For the text-containing cell, return its midpoint in [X, Y] coordinate format. 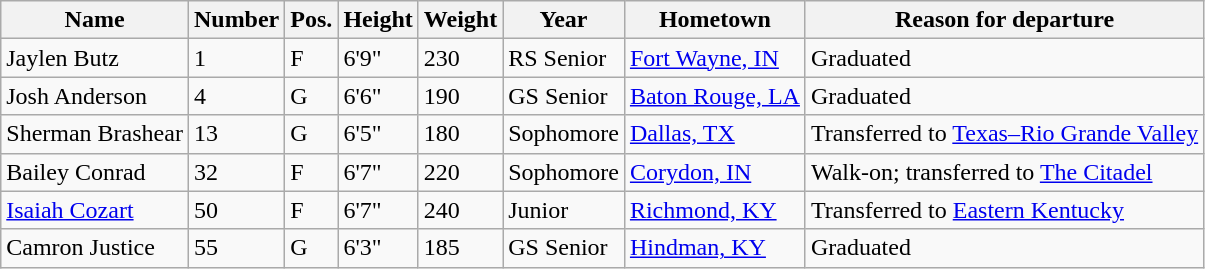
Height [378, 20]
Transferred to Eastern Kentucky [1004, 210]
6'5" [378, 134]
Baton Rouge, LA [714, 96]
Corydon, IN [714, 172]
1 [236, 58]
Dallas, TX [714, 134]
Name [95, 20]
4 [236, 96]
50 [236, 210]
Camron Justice [95, 248]
6'3" [378, 248]
32 [236, 172]
Pos. [312, 20]
220 [460, 172]
Jaylen Butz [95, 58]
Fort Wayne, IN [714, 58]
6'9" [378, 58]
Sherman Brashear [95, 134]
Josh Anderson [95, 96]
Year [564, 20]
Transferred to Texas–Rio Grande Valley [1004, 134]
Junior [564, 210]
185 [460, 248]
190 [460, 96]
Walk-on; transferred to The Citadel [1004, 172]
240 [460, 210]
Bailey Conrad [95, 172]
Richmond, KY [714, 210]
230 [460, 58]
RS Senior [564, 58]
55 [236, 248]
6'6" [378, 96]
180 [460, 134]
Isaiah Cozart [95, 210]
Hindman, KY [714, 248]
Hometown [714, 20]
Reason for departure [1004, 20]
13 [236, 134]
Weight [460, 20]
Number [236, 20]
